Find where the given text appears and provide that cell's center as (x, y) coordinate. 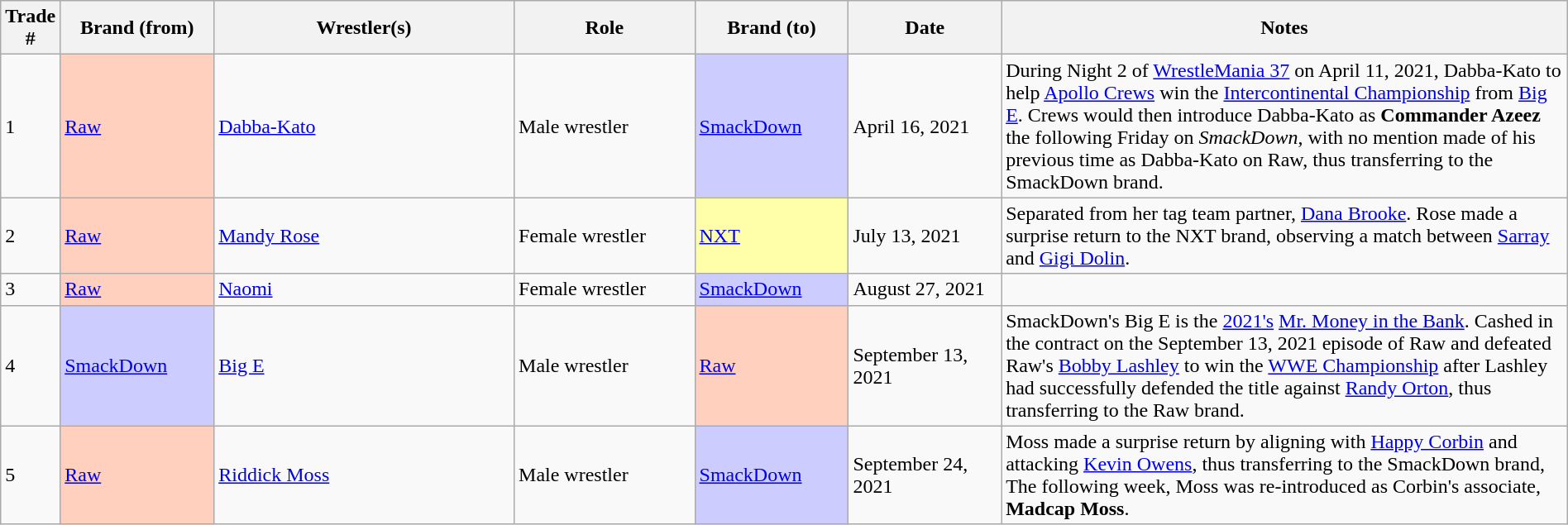
Trade # (31, 28)
3 (31, 289)
Big E (364, 365)
Wrestler(s) (364, 28)
4 (31, 365)
5 (31, 475)
Notes (1285, 28)
1 (31, 126)
Mandy Rose (364, 236)
August 27, 2021 (925, 289)
Brand (to) (772, 28)
Role (605, 28)
Dabba-Kato (364, 126)
NXT (772, 236)
July 13, 2021 (925, 236)
Brand (from) (137, 28)
2 (31, 236)
Naomi (364, 289)
September 24, 2021 (925, 475)
April 16, 2021 (925, 126)
September 13, 2021 (925, 365)
Separated from her tag team partner, Dana Brooke. Rose made a surprise return to the NXT brand, observing a match between Sarray and Gigi Dolin. (1285, 236)
Date (925, 28)
Riddick Moss (364, 475)
